Locate the cell with the specified text and output its [X, Y] center coordinate. 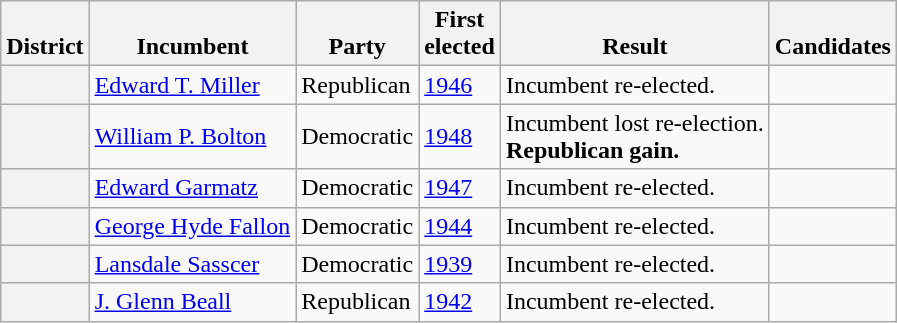
1946 [460, 85]
J. Glenn Beall [192, 302]
Incumbent [192, 34]
Result [634, 34]
Edward Garmatz [192, 188]
Candidates [832, 34]
William P. Bolton [192, 136]
Incumbent lost re-election.Republican gain. [634, 136]
1942 [460, 302]
1944 [460, 226]
Edward T. Miller [192, 85]
1947 [460, 188]
George Hyde Fallon [192, 226]
Lansdale Sasscer [192, 264]
Party [358, 34]
1948 [460, 136]
Firstelected [460, 34]
1939 [460, 264]
District [45, 34]
